Identify which cell holds the provided text, then report its [X, Y] central coordinate. 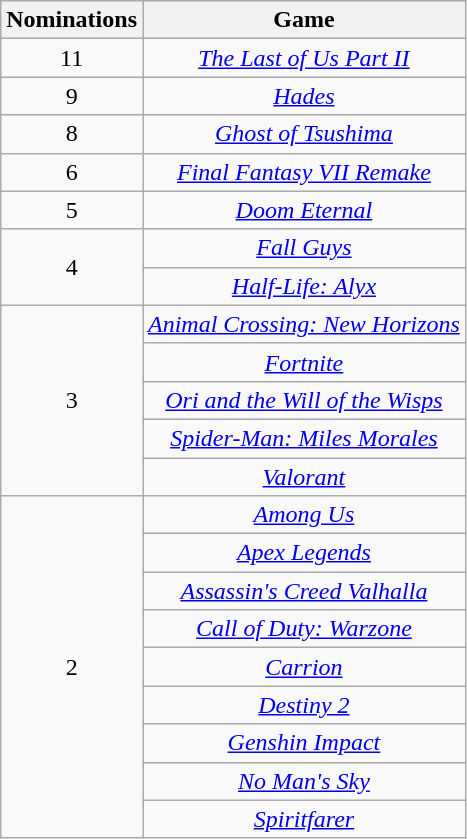
Assassin's Creed Valhalla [304, 591]
Animal Crossing: New Horizons [304, 324]
Apex Legends [304, 553]
Genshin Impact [304, 743]
Game [304, 20]
4 [72, 267]
6 [72, 172]
The Last of Us Part II [304, 58]
Valorant [304, 477]
Final Fantasy VII Remake [304, 172]
8 [72, 134]
2 [72, 668]
Spiritfarer [304, 819]
Call of Duty: Warzone [304, 629]
Nominations [72, 20]
11 [72, 58]
Half-Life: Alyx [304, 286]
Destiny 2 [304, 705]
Spider-Man: Miles Morales [304, 438]
Carrion [304, 667]
Doom Eternal [304, 210]
3 [72, 400]
Ori and the Will of the Wisps [304, 400]
9 [72, 96]
5 [72, 210]
Fortnite [304, 362]
Fall Guys [304, 248]
Hades [304, 96]
Among Us [304, 515]
Ghost of Tsushima [304, 134]
No Man's Sky [304, 781]
